Extract the (x, y) coordinate from the center of the cell holding the provided text.  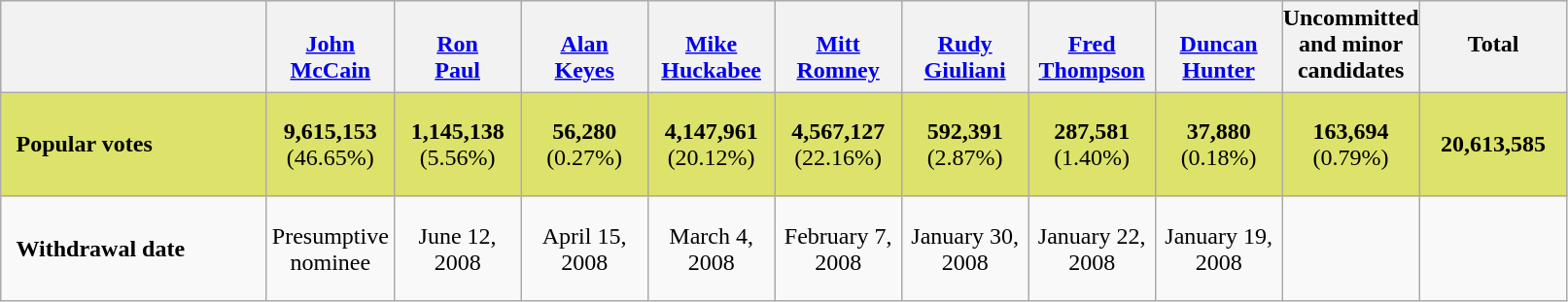
June 12,2008 (457, 249)
20,613,585 (1493, 144)
Withdrawal date (134, 249)
FredThompson (1092, 47)
JohnMcCain (331, 47)
4,567,127(22.16%) (838, 144)
March 4,2008 (711, 249)
MikeHuckabee (711, 47)
Uncommitted and minor candidates (1351, 47)
Total (1493, 47)
Presumptive nominee (331, 249)
9,615,153(46.65%) (331, 144)
163,694(0.79%) (1351, 144)
37,880(0.18%) (1218, 144)
April 15,2008 (584, 249)
January 19,2008 (1218, 249)
56,280(0.27%) (584, 144)
592,391(2.87%) (964, 144)
1,145,138(5.56%) (457, 144)
January 22,2008 (1092, 249)
RudyGiuliani (964, 47)
287,581(1.40%) (1092, 144)
AlanKeyes (584, 47)
January 30,2008 (964, 249)
4,147,961(20.12%) (711, 144)
DuncanHunter (1218, 47)
Popular votes (134, 144)
RonPaul (457, 47)
February 7,2008 (838, 249)
MittRomney (838, 47)
